Detect which cell encompasses the target text, then output its [X, Y] center coordinate. 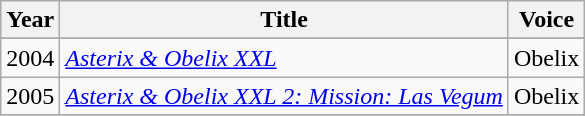
Asterix & Obelix XXL 2: Mission: Las Vegum [284, 96]
Year [30, 20]
Asterix & Obelix XXL [284, 58]
Voice [546, 20]
2004 [30, 58]
2005 [30, 96]
Title [284, 20]
